Pinpoint the cell where the given text exists, returning its (X, Y) midpoint coordinate. 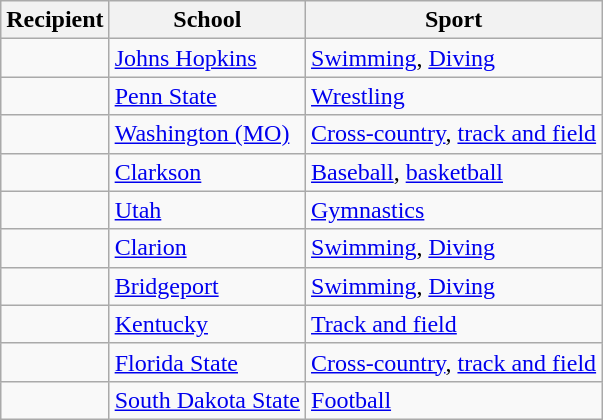
Clarion (207, 248)
Penn State (207, 96)
Bridgeport (207, 286)
Florida State (207, 362)
Gymnastics (454, 210)
School (207, 20)
Clarkson (207, 172)
Track and field (454, 324)
Utah (207, 210)
Recipient (55, 20)
Kentucky (207, 324)
Football (454, 400)
Washington (MO) (207, 134)
Baseball, basketball (454, 172)
Wrestling (454, 96)
Sport (454, 20)
South Dakota State (207, 400)
Johns Hopkins (207, 58)
